Scan for the cell matching the given text and deliver its (X, Y) coordinate at center. 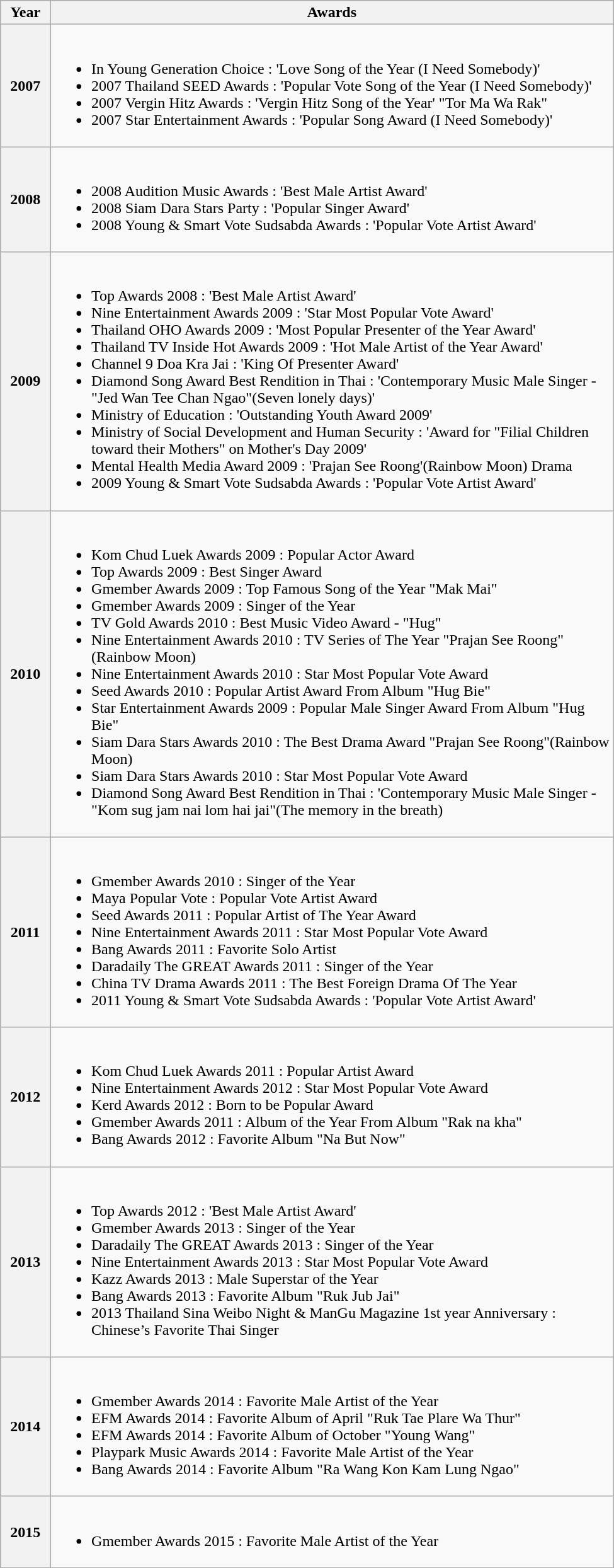
2007 (25, 86)
2015 (25, 1531)
Awards (333, 13)
2011 (25, 932)
2009 (25, 381)
Gmember Awards 2015 : Favorite Male Artist of the Year (333, 1531)
Year (25, 13)
2010 (25, 674)
2014 (25, 1427)
2012 (25, 1097)
2013 (25, 1262)
2008 (25, 199)
